Output the (x, y) coordinate of the center of the cell containing the given text.  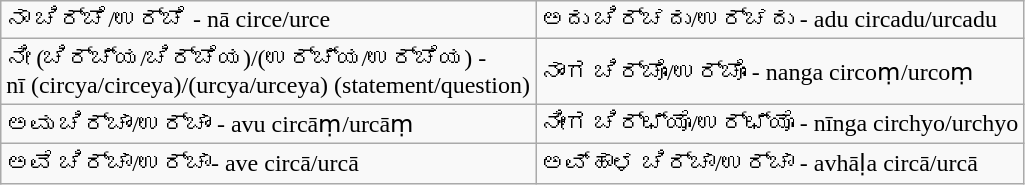
ನೀಂಗ ಚಿರ್ಛ್ಯೊ/ಉರ್ಛ್ಯೊ - nīnga circhyo/urchyo (780, 124)
ಅವೆ ಚಿರ್ಚಾ/ಉರ್ಚಾ- ave circā/urcā (268, 163)
ಅವ್ಹಾಳ ಚಿರ್ಚಾ/ಉರ್ಚಾ - avhāḷa circā/urcā (780, 163)
ನೀ (ಚಿರ್ಚ್ಯ/ಚಿರ್ಚೆಯ)/(ಉರ್ಚ್ಯ/ಉರ್ಚೆಯ) -nī (circya/circeya)/(urcya/urceya) (statement/question) (268, 72)
ಅದು ಚಿರ್ಚದು/ಉರ್ಚದು - adu circadu/urcadu (780, 20)
ನಾ ಚಿರ್ಚೆ/ಉರ್ಚೆ - nā circe/urce (268, 20)
ನಾಂಗ ಚಿರ್ಚೊಂ/ಉರ್ಚೊಂ - nanga circoṃ/urcoṃ (780, 72)
ಅವು ಚಿರ್ಚಾಂ/ಉರ್ಚಾಂ - avu circāṃ/urcāṃ (268, 124)
